Provide the [X, Y] coordinate of the cell's center where the given text is located.  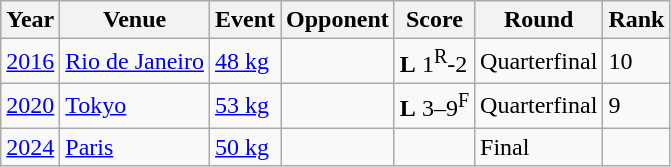
Rio de Janeiro [135, 62]
Tokyo [135, 106]
Opponent [338, 20]
Score [434, 20]
Final [539, 147]
Venue [135, 20]
Year [30, 20]
2020 [30, 106]
Event [246, 20]
48 kg [246, 62]
Rank [636, 20]
L 1R-2 [434, 62]
9 [636, 106]
2024 [30, 147]
53 kg [246, 106]
Paris [135, 147]
L 3–9F [434, 106]
50 kg [246, 147]
2016 [30, 62]
Round [539, 20]
10 [636, 62]
